Pinpoint the cell where the given text exists, returning its (X, Y) midpoint coordinate. 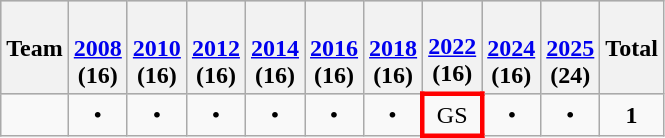
Total (632, 48)
2022(16) (452, 48)
2016(16) (334, 48)
GS (452, 114)
2008(16) (98, 48)
Team (35, 48)
2018(16) (394, 48)
2014(16) (274, 48)
2025(24) (570, 48)
2010(16) (156, 48)
2024(16) (512, 48)
2012(16) (216, 48)
1 (632, 114)
